Identify which cell holds the provided text, then report its (X, Y) central coordinate. 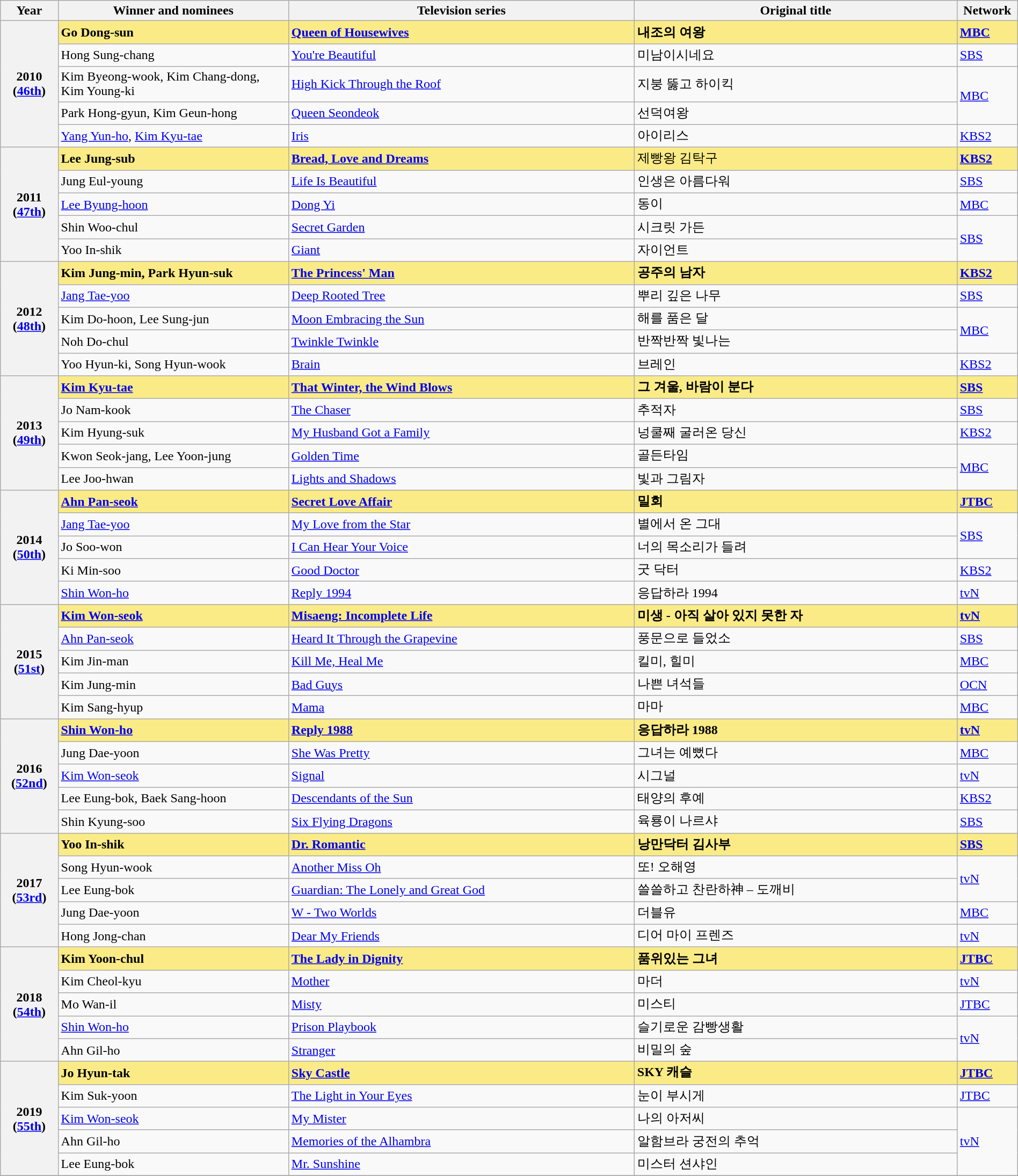
Deep Rooted Tree (461, 296)
Queen of Housewives (461, 32)
Kim Do-hoon, Lee Sung-jun (173, 319)
Mama (461, 708)
디어 마이 프렌즈 (796, 935)
Lee Jung-sub (173, 159)
Secret Garden (461, 228)
Mr. Sunshine (461, 1164)
해를 품은 달 (796, 319)
미스터 션샤인 (796, 1164)
Park Hong-gyun, Kim Geun-hong (173, 113)
2017(53rd) (29, 890)
2010(46th) (29, 84)
Dear My Friends (461, 935)
OCN (987, 684)
My Husband Got a Family (461, 433)
Lights and Shadows (461, 479)
Winner and nominees (173, 11)
I Can Hear Your Voice (461, 548)
Moon Embracing the Sun (461, 319)
자이언트 (796, 250)
The Light in Your Eyes (461, 1095)
브레인 (796, 364)
나의 아저씨 (796, 1119)
2014(50th) (29, 548)
Network (987, 11)
빛과 그림자 (796, 479)
Reply 1994 (461, 593)
Brain (461, 364)
반짝반짝 빛나는 (796, 342)
Reply 1988 (461, 730)
시크릿 가든 (796, 228)
태양의 후예 (796, 799)
SKY 캐슬 (796, 1073)
공주의 남자 (796, 273)
인생은 아름다워 (796, 182)
Queen Seondeok (461, 113)
Memories of the Alhambra (461, 1142)
Hong Jong-chan (173, 935)
킬미, 힐미 (796, 662)
Jo Hyun-tak (173, 1073)
Life Is Beautiful (461, 182)
You're Beautiful (461, 55)
응답하라 1994 (796, 593)
Lee Joo-hwan (173, 479)
별에서 온 그대 (796, 524)
Six Flying Dragons (461, 822)
슬기로운 감빵생활 (796, 1028)
너의 목소리가 들려 (796, 548)
W - Two Worlds (461, 913)
알함브라 궁전의 추억 (796, 1142)
2012(48th) (29, 319)
Mother (461, 982)
Golden Time (461, 455)
그 겨울, 바람이 분다 (796, 388)
Jo Soo-won (173, 548)
My Mister (461, 1119)
굿 닥터 (796, 570)
쓸쓸하고 찬란하神 – 도깨비 (796, 890)
Song Hyun-wook (173, 868)
Bread, Love and Dreams (461, 159)
제빵왕 김탁구 (796, 159)
That Winter, the Wind Blows (461, 388)
Kim Suk-yoon (173, 1095)
시그널 (796, 775)
Original title (796, 11)
낭만닥터 김사부 (796, 844)
Descendants of the Sun (461, 799)
뿌리 깊은 나무 (796, 296)
비밀의 숲 (796, 1050)
2018(54th) (29, 1004)
마더 (796, 982)
2019(55th) (29, 1119)
Yang Yun-ho, Kim Kyu-tae (173, 136)
Good Doctor (461, 570)
Noh Do-chul (173, 342)
더블유 (796, 913)
Television series (461, 11)
Year (29, 11)
Heard It Through the Grapevine (461, 639)
골든타임 (796, 455)
Giant (461, 250)
Hong Sung-chang (173, 55)
내조의 여왕 (796, 32)
Ki Min-soo (173, 570)
Mo Wan-il (173, 1004)
Yoo Hyun-ki, Song Hyun-wook (173, 364)
Iris (461, 136)
Kill Me, Heal Me (461, 662)
육룡이 나르샤 (796, 822)
선덕여왕 (796, 113)
Misaeng: Incomplete Life (461, 615)
2011(47th) (29, 204)
미생 - 아직 살아 있지 못한 자 (796, 615)
Secret Love Affair (461, 502)
The Chaser (461, 410)
She Was Pretty (461, 753)
마마 (796, 708)
Lee Byung-hoon (173, 204)
Dong Yi (461, 204)
2016(52nd) (29, 775)
미스티 (796, 1004)
The Princess' Man (461, 273)
Bad Guys (461, 684)
Kim Byeong-wook, Kim Chang-dong, Kim Young-ki (173, 84)
Another Miss Oh (461, 868)
아이리스 (796, 136)
Kim Hyung-suk (173, 433)
Misty (461, 1004)
Guardian: The Lonely and Great God (461, 890)
미남이시네요 (796, 55)
Lee Eung-bok, Baek Sang-hoon (173, 799)
The Lady in Dignity (461, 959)
Kim Cheol-kyu (173, 982)
또! 오해영 (796, 868)
풍문으로 들었소 (796, 639)
나쁜 녀석들 (796, 684)
Kim Kyu-tae (173, 388)
Kim Jin-man (173, 662)
품위있는 그녀 (796, 959)
Prison Playbook (461, 1028)
My Love from the Star (461, 524)
Kim Jung-min (173, 684)
Kim Yoon-chul (173, 959)
Shin Woo-chul (173, 228)
Kim Sang-hyup (173, 708)
2013(49th) (29, 433)
동이 (796, 204)
Jo Nam-kook (173, 410)
2015(51st) (29, 662)
Dr. Romantic (461, 844)
Shin Kyung-soo (173, 822)
그녀는 예뻤다 (796, 753)
응답하라 1988 (796, 730)
Signal (461, 775)
추적자 (796, 410)
밀회 (796, 502)
눈이 부시게 (796, 1095)
High Kick Through the Roof (461, 84)
Sky Castle (461, 1073)
Go Dong-sun (173, 32)
Jung Eul-young (173, 182)
Kim Jung-min, Park Hyun-suk (173, 273)
Kwon Seok-jang, Lee Yoon-jung (173, 455)
Stranger (461, 1050)
지붕 뚫고 하이킥 (796, 84)
넝쿨째 굴러온 당신 (796, 433)
Twinkle Twinkle (461, 342)
